Extract the (X, Y) coordinate from the center of the cell holding the provided text.  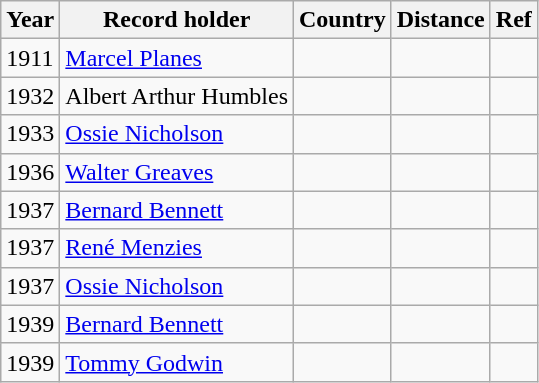
Country (343, 20)
Distance (440, 20)
1933 (30, 134)
1911 (30, 58)
Tommy Godwin (177, 362)
1932 (30, 96)
René Menzies (177, 248)
Record holder (177, 20)
1936 (30, 172)
Marcel Planes (177, 58)
Year (30, 20)
Albert Arthur Humbles (177, 96)
Ref (514, 20)
Walter Greaves (177, 172)
